From the cell containing the given text, extract its center point as (X, Y) coordinate. 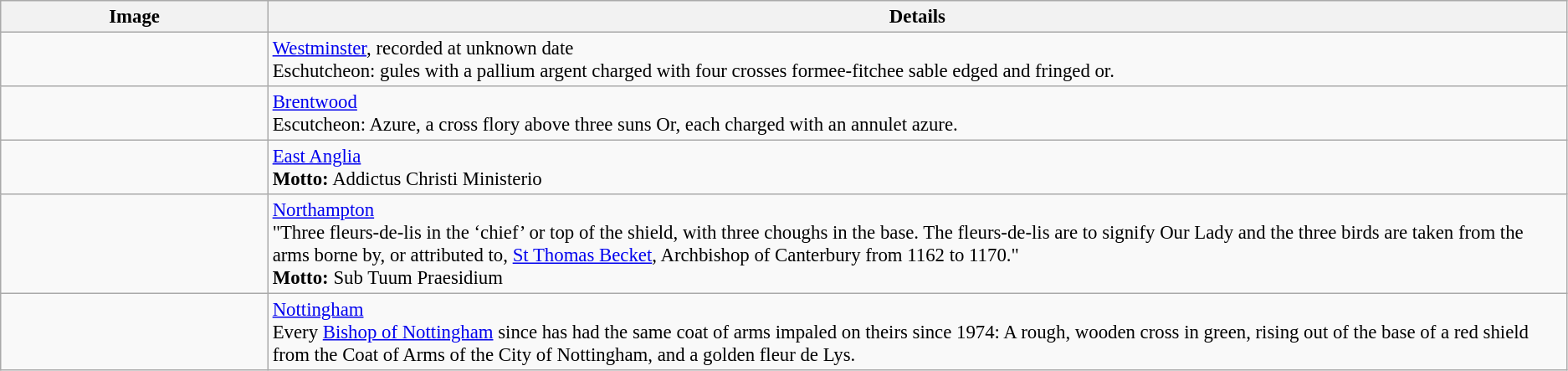
Westminster, recorded at unknown dateEschutcheon: gules with a pallium argent charged with four crosses formee-fitchee sable edged and fringed or. (917, 60)
BrentwoodEscutcheon: Azure, a cross flory above three suns Or, each charged with an annulet azure. (917, 114)
Details (917, 17)
Image (135, 17)
East AngliaMotto: Addictus Christi Ministerio (917, 167)
